Capture the cell that displays the provided text and extract its (X, Y) central coordinate. 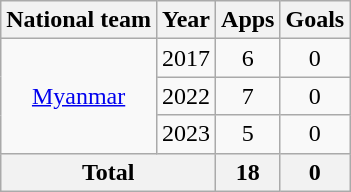
National team (79, 20)
5 (248, 134)
6 (248, 58)
Year (186, 20)
Apps (248, 20)
2017 (186, 58)
18 (248, 172)
Goals (315, 20)
7 (248, 96)
Total (108, 172)
Myanmar (79, 96)
2022 (186, 96)
2023 (186, 134)
